Identify which cell holds the provided text, then report its [X, Y] central coordinate. 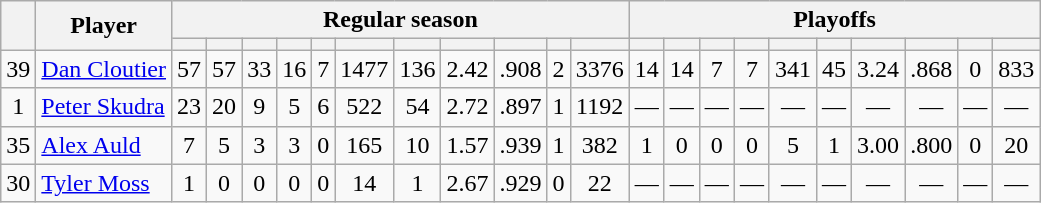
22 [600, 183]
35 [18, 145]
Player [104, 26]
522 [364, 107]
.908 [520, 69]
.939 [520, 145]
Playoffs [834, 20]
45 [834, 69]
382 [600, 145]
Alex Auld [104, 145]
3.00 [878, 145]
3.24 [878, 69]
33 [260, 69]
2.72 [468, 107]
30 [18, 183]
.897 [520, 107]
2.67 [468, 183]
6 [324, 107]
165 [364, 145]
.868 [932, 69]
Peter Skudra [104, 107]
1192 [600, 107]
23 [190, 107]
136 [418, 69]
9 [260, 107]
1477 [364, 69]
833 [1016, 69]
341 [792, 69]
16 [294, 69]
3376 [600, 69]
Dan Cloutier [104, 69]
2.42 [468, 69]
2 [558, 69]
10 [418, 145]
54 [418, 107]
.800 [932, 145]
Regular season [401, 20]
39 [18, 69]
.929 [520, 183]
Tyler Moss [104, 183]
1.57 [468, 145]
